Extract the (x, y) coordinate from the center of the cell holding the provided text.  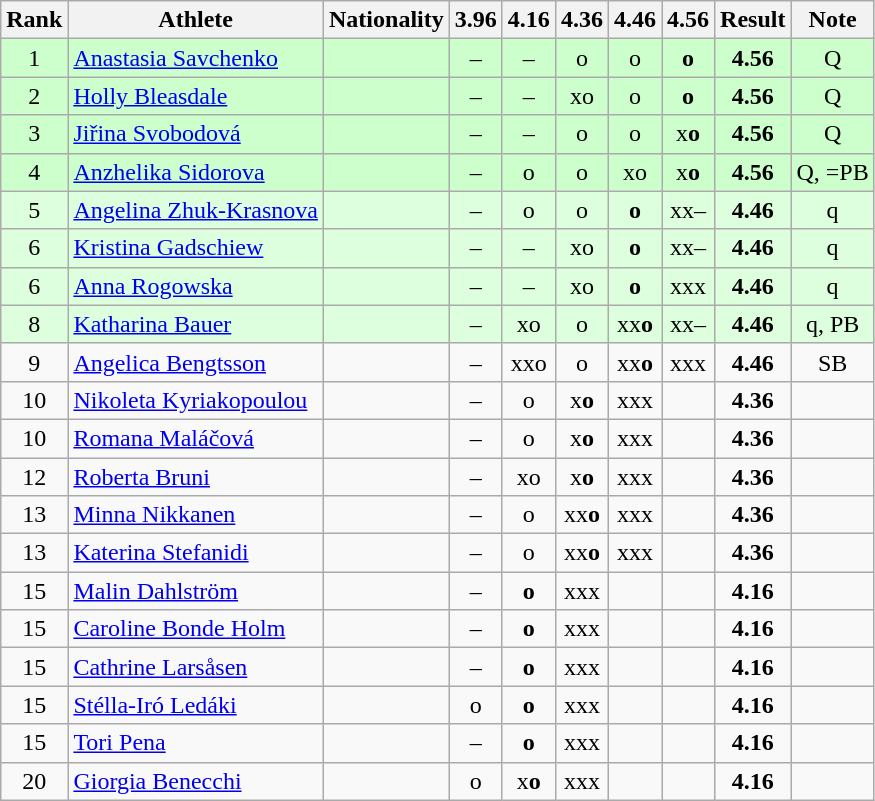
Giorgia Benecchi (196, 781)
SB (832, 362)
Jiřina Svobodová (196, 134)
Minna Nikkanen (196, 515)
Cathrine Larsåsen (196, 667)
Anzhelika Sidorova (196, 172)
Malin Dahlström (196, 591)
Kristina Gadschiew (196, 248)
Nikoleta Kyriakopoulou (196, 400)
Romana Maláčová (196, 438)
Q, =PB (832, 172)
3.96 (476, 20)
1 (34, 58)
3 (34, 134)
Roberta Bruni (196, 477)
20 (34, 781)
Rank (34, 20)
Anna Rogowska (196, 286)
Tori Pena (196, 743)
4 (34, 172)
Stélla-Iró Ledáki (196, 705)
Result (753, 20)
Katerina Stefanidi (196, 553)
Anastasia Savchenko (196, 58)
Angelica Bengtsson (196, 362)
Katharina Bauer (196, 324)
q, PB (832, 324)
Holly Bleasdale (196, 96)
8 (34, 324)
Note (832, 20)
Athlete (196, 20)
Caroline Bonde Holm (196, 629)
5 (34, 210)
9 (34, 362)
Nationality (387, 20)
2 (34, 96)
Angelina Zhuk-Krasnova (196, 210)
12 (34, 477)
